Locate the cell with the specified text and output its (X, Y) center coordinate. 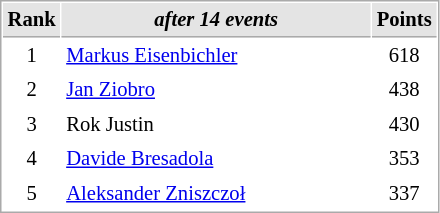
after 14 events (216, 20)
337 (404, 194)
Aleksander Zniszczoł (216, 194)
438 (404, 90)
Points (404, 20)
1 (32, 56)
4 (32, 158)
353 (404, 158)
Davide Bresadola (216, 158)
430 (404, 124)
Rok Justin (216, 124)
Jan Ziobro (216, 90)
2 (32, 90)
Rank (32, 20)
618 (404, 56)
5 (32, 194)
3 (32, 124)
Markus Eisenbichler (216, 56)
